From the cell containing the given text, extract its center point as (x, y) coordinate. 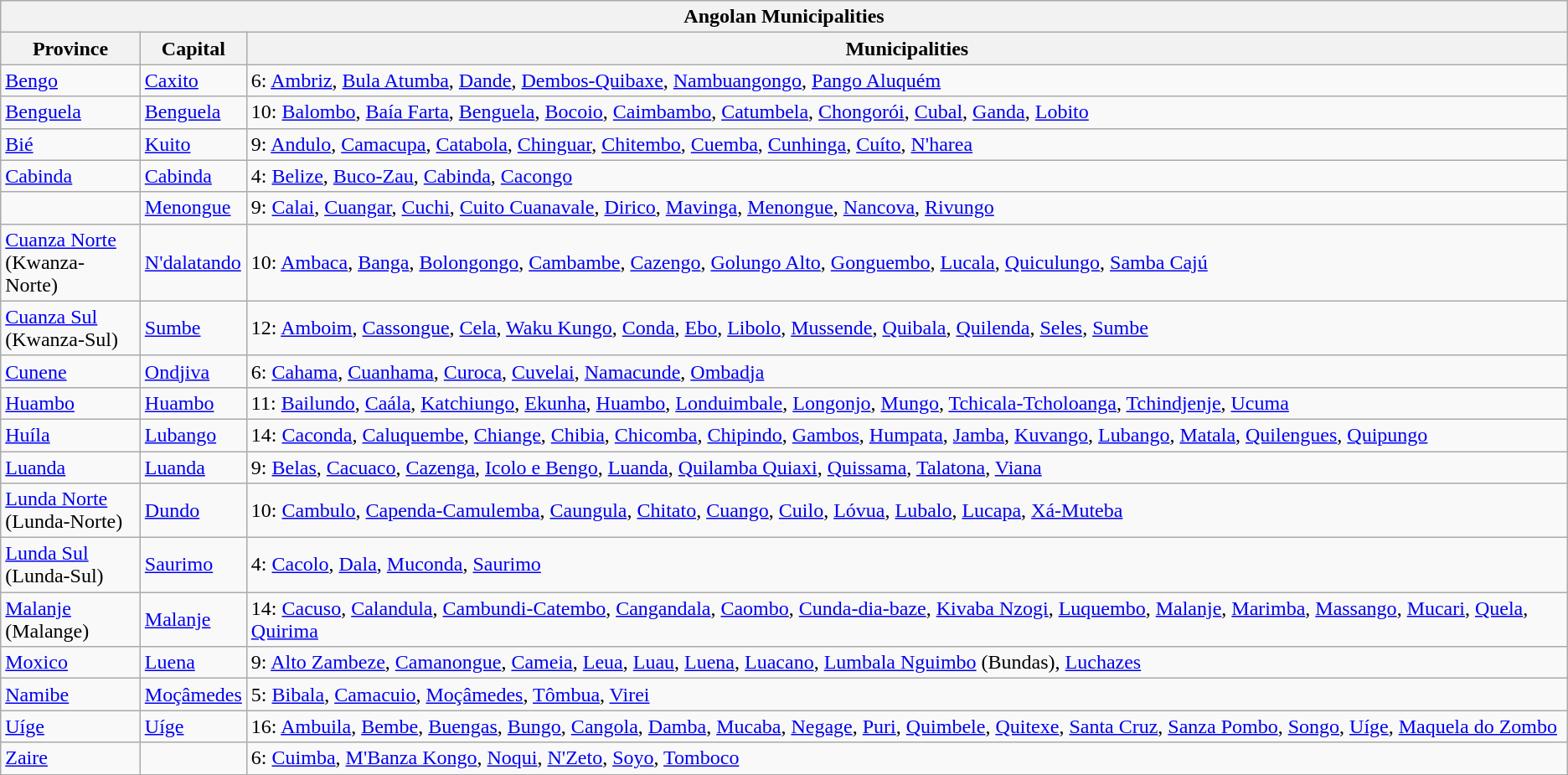
5: Bibala, Camacuio, Moçâmedes, Tômbua, Virei (906, 695)
Angolan Municipalities (784, 17)
Cuanza Norte(Kwanza-Norte) (70, 262)
N'dalatando (193, 262)
Lunda Sul(Lunda-Sul) (70, 565)
Caxito (193, 80)
4: Cacolo, Dala, Muconda, Saurimo (906, 565)
Bié (70, 144)
6: Ambriz, Bula Atumba, Dande, Dembos-Quibaxe, Nambuangongo, Pango Aluquém (906, 80)
Capital (193, 49)
Moxico (70, 663)
Sumbe (193, 328)
10: Cambulo, Capenda-Camulemba, Caungula, Chitato, Cuango, Cuilo, Lóvua, Lubalo, Lucapa, Xá-Muteba (906, 511)
9: Andulo, Camacupa, Catabola, Chinguar, Chitembo, Cuemba, Cunhinga, Cuíto, N'harea (906, 144)
Malanje (193, 620)
Saurimo (193, 565)
12: Amboim, Cassongue, Cela, Waku Kungo, Conda, Ebo, Libolo, Mussende, Quibala, Quilenda, Seles, Sumbe (906, 328)
Ondjiva (193, 371)
Huíla (70, 435)
Zaire (70, 758)
6: Cuimba, M'Banza Kongo, Noqui, N'Zeto, Soyo, Tomboco (906, 758)
11: Bailundo, Caála, Katchiungo, Ekunha, Huambo, Londuimbale, Longonjo, Mungo, Tchicala-Tcholoanga, Tchindjenje, Ucuma (906, 403)
10: Ambaca, Banga, Bolongongo, Cambambe, Cazengo, Golungo Alto, Gonguembo, Lucala, Quiculungo, Samba Cajú (906, 262)
Cuanza Sul(Kwanza-Sul) (70, 328)
Luena (193, 663)
9: Belas, Cacuaco, Cazenga, Icolo e Bengo, Luanda, Quilamba Quiaxi, Quissama, Talatona, Viana (906, 467)
Moçâmedes (193, 695)
14: Caconda, Caluquembe, Chiange, Chibia, Chicomba, Chipindo, Gambos, Humpata, Jamba, Kuvango, Lubango, Matala, Quilengues, Quipungo (906, 435)
9: Alto Zambeze, Camanongue, Cameia, Leua, Luau, Luena, Luacano, Lumbala Nguimbo (Bundas), Luchazes (906, 663)
10: Balombo, Baía Farta, Benguela, Bocoio, Caimbambo, Catumbela, Chongorói, Cubal, Ganda, Lobito (906, 112)
Bengo (70, 80)
Province (70, 49)
Lunda Norte(Lunda-Norte) (70, 511)
16: Ambuila, Bembe, Buengas, Bungo, Cangola, Damba, Mucaba, Negage, Puri, Quimbele, Quitexe, Santa Cruz, Sanza Pombo, Songo, Uíge, Maquela do Zombo (906, 726)
Lubango (193, 435)
Municipalities (906, 49)
Namibe (70, 695)
4: Belize, Buco-Zau, Cabinda, Cacongo (906, 176)
Dundo (193, 511)
Malanje(Malange) (70, 620)
6: Cahama, Cuanhama, Curoca, Cuvelai, Namacunde, Ombadja (906, 371)
Menongue (193, 208)
Kuito (193, 144)
9: Calai, Cuangar, Cuchi, Cuito Cuanavale, Dirico, Mavinga, Menongue, Nancova, Rivungo (906, 208)
Cunene (70, 371)
